Return (X, Y) of the center of cell containing provided text 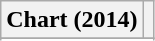
Chart (2014) (72, 20)
